Find where the given text appears and provide that cell's center as [x, y] coordinate. 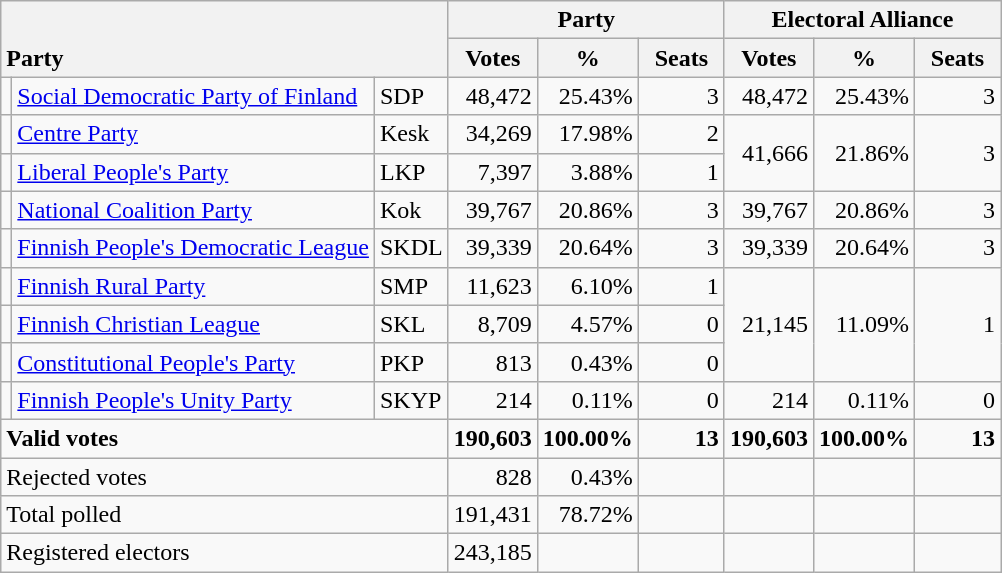
Rejected votes [224, 477]
17.98% [588, 134]
41,666 [768, 153]
Registered electors [224, 553]
Kok [411, 210]
6.10% [588, 286]
21,145 [768, 324]
Social Democratic Party of Finland [194, 96]
Centre Party [194, 134]
SMP [411, 286]
2 [681, 134]
813 [492, 362]
4.57% [588, 324]
Kesk [411, 134]
11,623 [492, 286]
Constitutional People's Party [194, 362]
243,185 [492, 553]
Finnish Christian League [194, 324]
National Coalition Party [194, 210]
Finnish People's Unity Party [194, 400]
21.86% [864, 153]
34,269 [492, 134]
SKL [411, 324]
Valid votes [224, 438]
7,397 [492, 172]
SKYP [411, 400]
3.88% [588, 172]
Liberal People's Party [194, 172]
Finnish Rural Party [194, 286]
Finnish People's Democratic League [194, 248]
8,709 [492, 324]
LKP [411, 172]
828 [492, 477]
PKP [411, 362]
11.09% [864, 324]
78.72% [588, 515]
Total polled [224, 515]
SDP [411, 96]
Electoral Alliance [862, 20]
191,431 [492, 515]
SKDL [411, 248]
